Locate the cell with the specified text and output its (x, y) center coordinate. 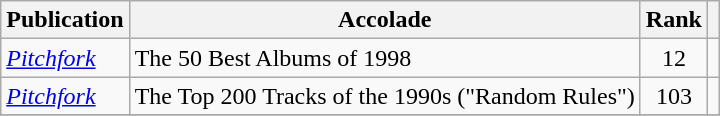
Accolade (384, 20)
The 50 Best Albums of 1998 (384, 58)
Rank (674, 20)
The Top 200 Tracks of the 1990s ("Random Rules") (384, 96)
Publication (65, 20)
103 (674, 96)
12 (674, 58)
